Extract the [x, y] coordinate from the center of the cell holding the provided text.  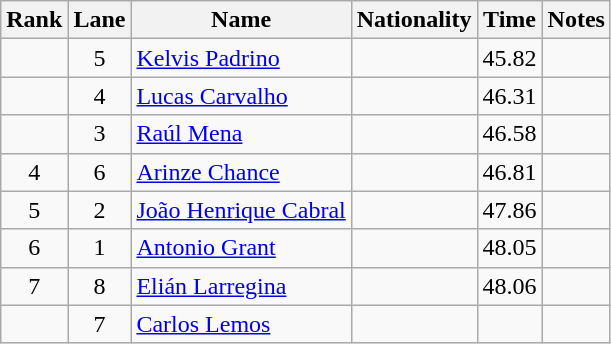
Carlos Lemos [241, 324]
48.06 [510, 286]
1 [100, 248]
Antonio Grant [241, 248]
Elián Larregina [241, 286]
Lucas Carvalho [241, 96]
46.31 [510, 96]
46.81 [510, 172]
Rank [34, 20]
Kelvis Padrino [241, 58]
8 [100, 286]
Nationality [414, 20]
Name [241, 20]
Arinze Chance [241, 172]
3 [100, 134]
João Henrique Cabral [241, 210]
Raúl Mena [241, 134]
Time [510, 20]
45.82 [510, 58]
47.86 [510, 210]
Lane [100, 20]
Notes [576, 20]
2 [100, 210]
48.05 [510, 248]
46.58 [510, 134]
